Return the [X, Y] coordinate for the center point of the cell that contains the specified text.  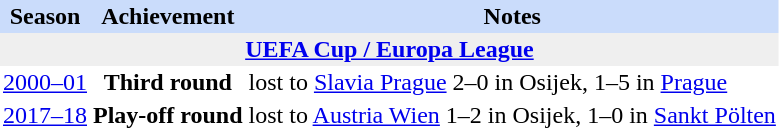
2000–01 [45, 82]
lost to Slavia Prague 2–0 in Osijek, 1–5 in Prague [512, 82]
Season [45, 16]
UEFA Cup / Europa League [390, 50]
Notes [512, 16]
Achievement [168, 16]
Third round [168, 82]
